Detect which cell encompasses the target text, then output its [X, Y] center coordinate. 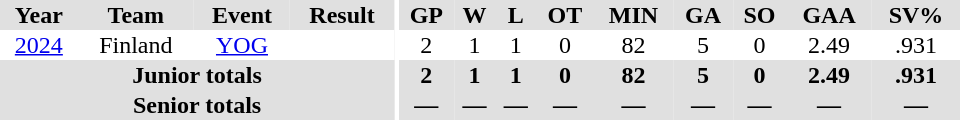
GA [702, 15]
GP [426, 15]
Year [39, 15]
Junior totals [197, 75]
SO [760, 15]
SV% [916, 15]
Team [136, 15]
L [516, 15]
GAA [829, 15]
2024 [39, 45]
YOG [242, 45]
MIN [634, 15]
Finland [136, 45]
OT [564, 15]
Senior totals [197, 105]
Result [342, 15]
W [474, 15]
Event [242, 15]
